Scan for the cell matching the given text and deliver its (X, Y) coordinate at center. 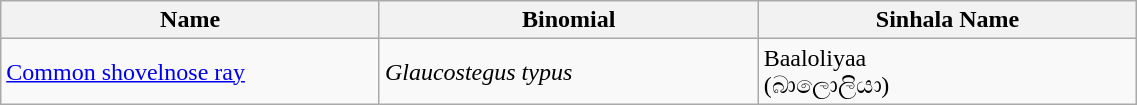
Baaloliyaa (බාලොලියා) (948, 72)
Common shovelnose ray (190, 72)
Glaucostegus typus (568, 72)
Binomial (568, 20)
Sinhala Name (948, 20)
Name (190, 20)
